Return the [x, y] coordinate for the center point of the cell that contains the specified text.  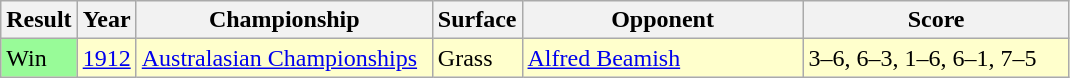
Grass [477, 58]
Win [39, 58]
Championship [284, 20]
1912 [106, 58]
3–6, 6–3, 1–6, 6–1, 7–5 [936, 58]
Score [936, 20]
Opponent [662, 20]
Year [106, 20]
Australasian Championships [284, 58]
Surface [477, 20]
Alfred Beamish [662, 58]
Result [39, 20]
